Identify which cell holds the provided text, then report its [X, Y] central coordinate. 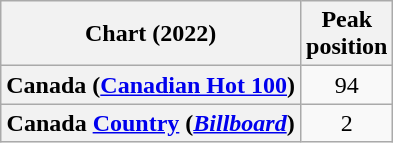
94 [347, 85]
2 [347, 123]
Peakposition [347, 34]
Canada Country (Billboard) [151, 123]
Chart (2022) [151, 34]
Canada (Canadian Hot 100) [151, 85]
